Determine the (X, Y) coordinate at the center of the cell enclosing the given text.  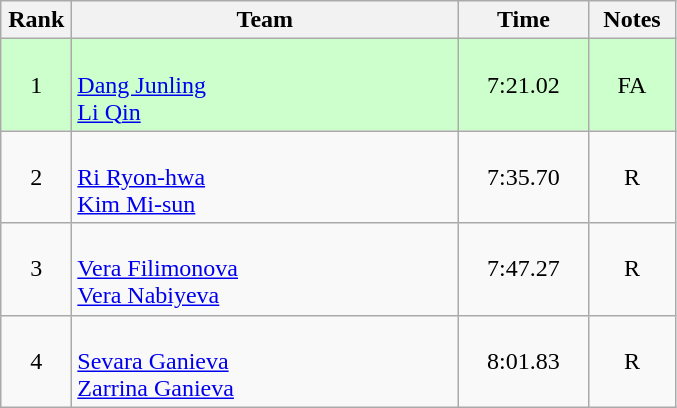
Vera FilimonovaVera Nabiyeva (265, 269)
7:47.27 (524, 269)
Dang JunlingLi Qin (265, 85)
Time (524, 20)
Notes (632, 20)
7:21.02 (524, 85)
7:35.70 (524, 177)
8:01.83 (524, 361)
Sevara GanievaZarrina Ganieva (265, 361)
2 (36, 177)
Team (265, 20)
3 (36, 269)
1 (36, 85)
Ri Ryon-hwaKim Mi-sun (265, 177)
4 (36, 361)
FA (632, 85)
Rank (36, 20)
